Capture the cell that displays the provided text and extract its (x, y) central coordinate. 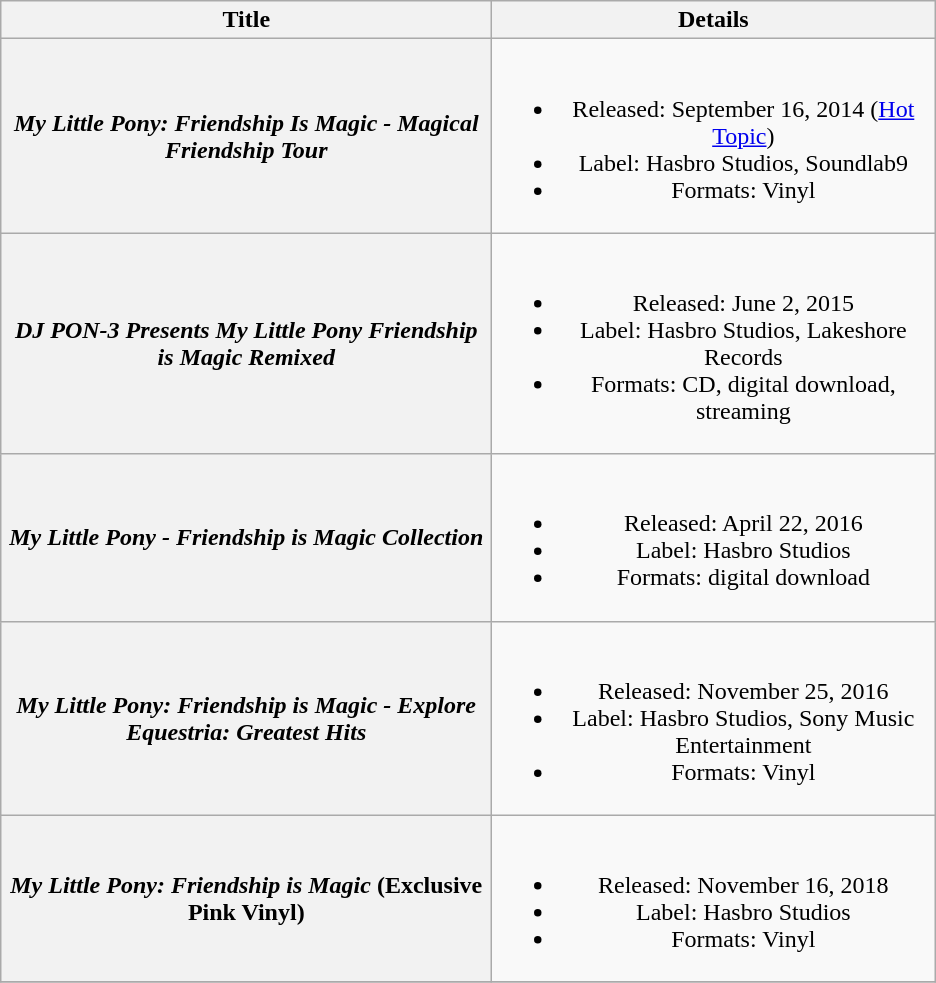
Details (714, 20)
DJ PON-3 Presents My Little Pony Friendship is Magic Remixed (246, 344)
Released: November 16, 2018Label: Hasbro StudiosFormats: Vinyl (714, 898)
Released: September 16, 2014 (Hot Topic)Label: Hasbro Studios, Soundlab9Formats: Vinyl (714, 136)
My Little Pony: Friendship is Magic (Exclusive Pink Vinyl) (246, 898)
Released: November 25, 2016Label: Hasbro Studios, Sony Music EntertainmentFormats: Vinyl (714, 718)
Released: April 22, 2016Label: Hasbro StudiosFormats: digital download (714, 538)
Title (246, 20)
My Little Pony: Friendship is Magic - Explore Equestria: Greatest Hits (246, 718)
My Little Pony - Friendship is Magic Collection (246, 538)
Released: June 2, 2015Label: Hasbro Studios, Lakeshore RecordsFormats: CD, digital download, streaming (714, 344)
My Little Pony: Friendship Is Magic - Magical Friendship Tour (246, 136)
